Return (x, y) of the center of cell containing provided text 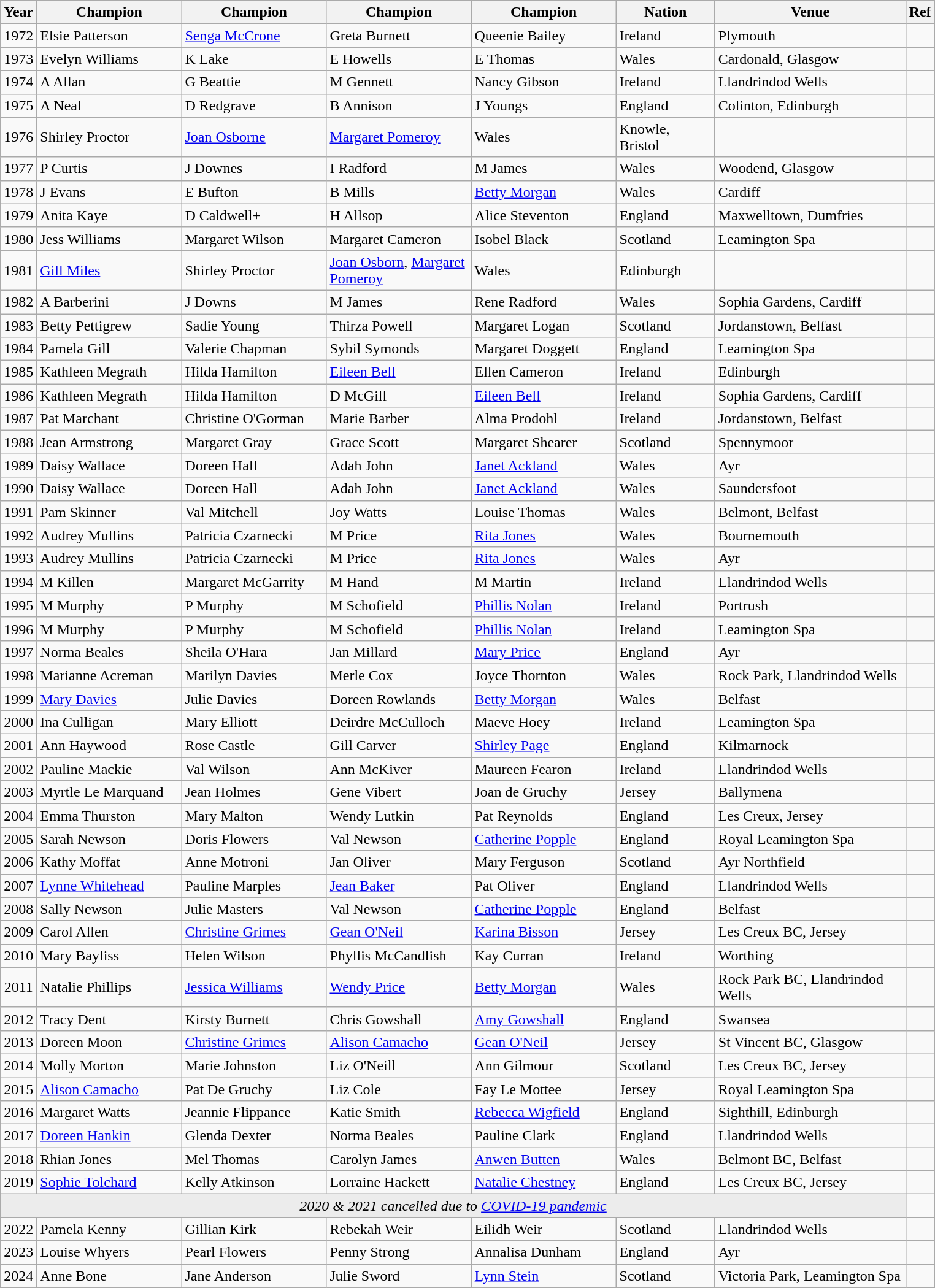
Katie Smith (399, 1113)
B Mills (399, 192)
Ina Culligan (109, 723)
2008 (18, 909)
Portrush (810, 605)
1994 (18, 582)
Julie Sword (399, 1276)
G Beattie (254, 82)
Maeve Hoey (544, 723)
Colinton, Edinburgh (810, 105)
Gill Miles (109, 270)
Doreen Hankin (109, 1136)
Margaret Cameron (399, 239)
Helen Wilson (254, 956)
Margaret Logan (544, 326)
Jess Williams (109, 239)
St Vincent BC, Glasgow (810, 1042)
Margaret Gray (254, 442)
1992 (18, 535)
B Annison (399, 105)
2020 & 2021 cancelled due to COVID-19 pandemic (453, 1206)
Lynn Stein (544, 1276)
Plymouth (810, 36)
Margaret Doggett (544, 349)
1983 (18, 326)
Pearl Flowers (254, 1252)
Louise Thomas (544, 512)
Thirza Powell (399, 326)
Val Mitchell (254, 512)
Jan Millard (399, 652)
Victoria Park, Leamington Spa (810, 1276)
M Gennett (399, 82)
Sybil Symonds (399, 349)
Anita Kaye (109, 215)
Jean Armstrong (109, 442)
Julie Masters (254, 909)
2018 (18, 1159)
Tracy Dent (109, 1019)
Rene Radford (544, 302)
Chris Gowshall (399, 1019)
Mary Elliott (254, 723)
2006 (18, 862)
Doris Flowers (254, 839)
Margaret Watts (109, 1113)
Louise Whyers (109, 1252)
Ellen Cameron (544, 372)
2007 (18, 886)
Joy Watts (399, 512)
E Thomas (544, 59)
Lorraine Hackett (399, 1183)
Rose Castle (254, 746)
Saundersfoot (810, 489)
Pauline Marples (254, 886)
A Allan (109, 82)
Gene Vibert (399, 792)
Deirdre McCulloch (399, 723)
Sadie Young (254, 326)
1988 (18, 442)
2012 (18, 1019)
Phyllis McCandlish (399, 956)
Pam Skinner (109, 512)
Gill Carver (399, 746)
Anne Motroni (254, 862)
Shirley Page (544, 746)
Belmont, Belfast (810, 512)
Liz O'Neill (399, 1065)
Doreen Rowlands (399, 699)
Worthing (810, 956)
Marie Barber (399, 419)
Kelly Atkinson (254, 1183)
Carolyn James (399, 1159)
A Barberini (109, 302)
Amy Gowshall (544, 1019)
1975 (18, 105)
1979 (18, 215)
M Hand (399, 582)
Kay Curran (544, 956)
Alma Prodohl (544, 419)
J Evans (109, 192)
Ballymena (810, 792)
Joyce Thornton (544, 675)
Joan de Gruchy (544, 792)
2003 (18, 792)
Greta Burnett (399, 36)
1982 (18, 302)
Woodend, Glasgow (810, 169)
1993 (18, 559)
P Curtis (109, 169)
2011 (18, 987)
2016 (18, 1113)
1984 (18, 349)
Jane Anderson (254, 1276)
Molly Morton (109, 1065)
Sally Newson (109, 909)
D Redgrave (254, 105)
Christine O'Gorman (254, 419)
J Youngs (544, 105)
2022 (18, 1229)
1999 (18, 699)
J Downs (254, 302)
Isobel Black (544, 239)
Marilyn Davies (254, 675)
Carol Allen (109, 932)
Bournemouth (810, 535)
Gillian Kirk (254, 1229)
2004 (18, 816)
Annalisa Dunham (544, 1252)
Rhian Jones (109, 1159)
1976 (18, 137)
Alice Steventon (544, 215)
Lynne Whitehead (109, 886)
1998 (18, 675)
Anne Bone (109, 1276)
1972 (18, 36)
Year (18, 12)
2009 (18, 932)
2019 (18, 1183)
1973 (18, 59)
Marianne Acreman (109, 675)
Anwen Butten (544, 1159)
Ann Gilmour (544, 1065)
Marie Johnston (254, 1065)
1987 (18, 419)
Pat De Gruchy (254, 1089)
1981 (18, 270)
Joan Osborn, Margaret Pomeroy (399, 270)
Joan Osborne (254, 137)
M Martin (544, 582)
Wendy Price (399, 987)
Emma Thurston (109, 816)
Jean Holmes (254, 792)
Grace Scott (399, 442)
Natalie Chestney (544, 1183)
Margaret Shearer (544, 442)
Evelyn Williams (109, 59)
1996 (18, 629)
Margaret McGarrity (254, 582)
1995 (18, 605)
Natalie Phillips (109, 987)
Jean Baker (399, 886)
Sarah Newson (109, 839)
Jeannie Flippance (254, 1113)
Val Wilson (254, 769)
2014 (18, 1065)
Elsie Patterson (109, 36)
1986 (18, 396)
Margaret Wilson (254, 239)
Mary Ferguson (544, 862)
Margaret Pomeroy (399, 137)
Mary Malton (254, 816)
Ayr Northfield (810, 862)
Pat Marchant (109, 419)
1980 (18, 239)
2000 (18, 723)
Queenie Bailey (544, 36)
Myrtle Le Marquand (109, 792)
Pauline Mackie (109, 769)
D McGill (399, 396)
Mary Bayliss (109, 956)
1997 (18, 652)
Knowle, Bristol (665, 137)
1985 (18, 372)
2005 (18, 839)
Mary Price (544, 652)
2002 (18, 769)
M Killen (109, 582)
Rock Park BC, Llandrindod Wells (810, 987)
2001 (18, 746)
Les Creux, Jersey (810, 816)
Penny Strong (399, 1252)
Cardiff (810, 192)
Fay Le Mottee (544, 1089)
Karina Bisson (544, 932)
Rebekah Weir (399, 1229)
2023 (18, 1252)
Mel Thomas (254, 1159)
Rebecca Wigfield (544, 1113)
Merle Cox (399, 675)
Cardonald, Glasgow (810, 59)
2024 (18, 1276)
D Caldwell+ (254, 215)
Doreen Moon (109, 1042)
2013 (18, 1042)
Kirsty Burnett (254, 1019)
Jessica Williams (254, 987)
Jan Oliver (399, 862)
Wendy Lutkin (399, 816)
Betty Pettigrew (109, 326)
A Neal (109, 105)
1991 (18, 512)
K Lake (254, 59)
Maureen Fearon (544, 769)
Venue (810, 12)
Sighthill, Edinburgh (810, 1113)
E Bufton (254, 192)
2010 (18, 956)
2017 (18, 1136)
Swansea (810, 1019)
Maxwelltown, Dumfries (810, 215)
Kilmarnock (810, 746)
Nancy Gibson (544, 82)
Sheila O'Hara (254, 652)
Pat Reynolds (544, 816)
Spennymoor (810, 442)
Rock Park, Llandrindod Wells (810, 675)
1990 (18, 489)
Ref (920, 12)
Kathy Moffat (109, 862)
Sophie Tolchard (109, 1183)
Pamela Kenny (109, 1229)
J Downes (254, 169)
I Radford (399, 169)
1989 (18, 466)
H Allsop (399, 215)
Mary Davies (109, 699)
Liz Cole (399, 1089)
Pamela Gill (109, 349)
Pauline Clark (544, 1136)
Ann Haywood (109, 746)
Belmont BC, Belfast (810, 1159)
Valerie Chapman (254, 349)
Ann McKiver (399, 769)
E Howells (399, 59)
1978 (18, 192)
Pat Oliver (544, 886)
2015 (18, 1089)
1977 (18, 169)
1974 (18, 82)
Senga McCrone (254, 36)
Julie Davies (254, 699)
Glenda Dexter (254, 1136)
Nation (665, 12)
Eilidh Weir (544, 1229)
